Return [x, y] of the center of cell containing provided text 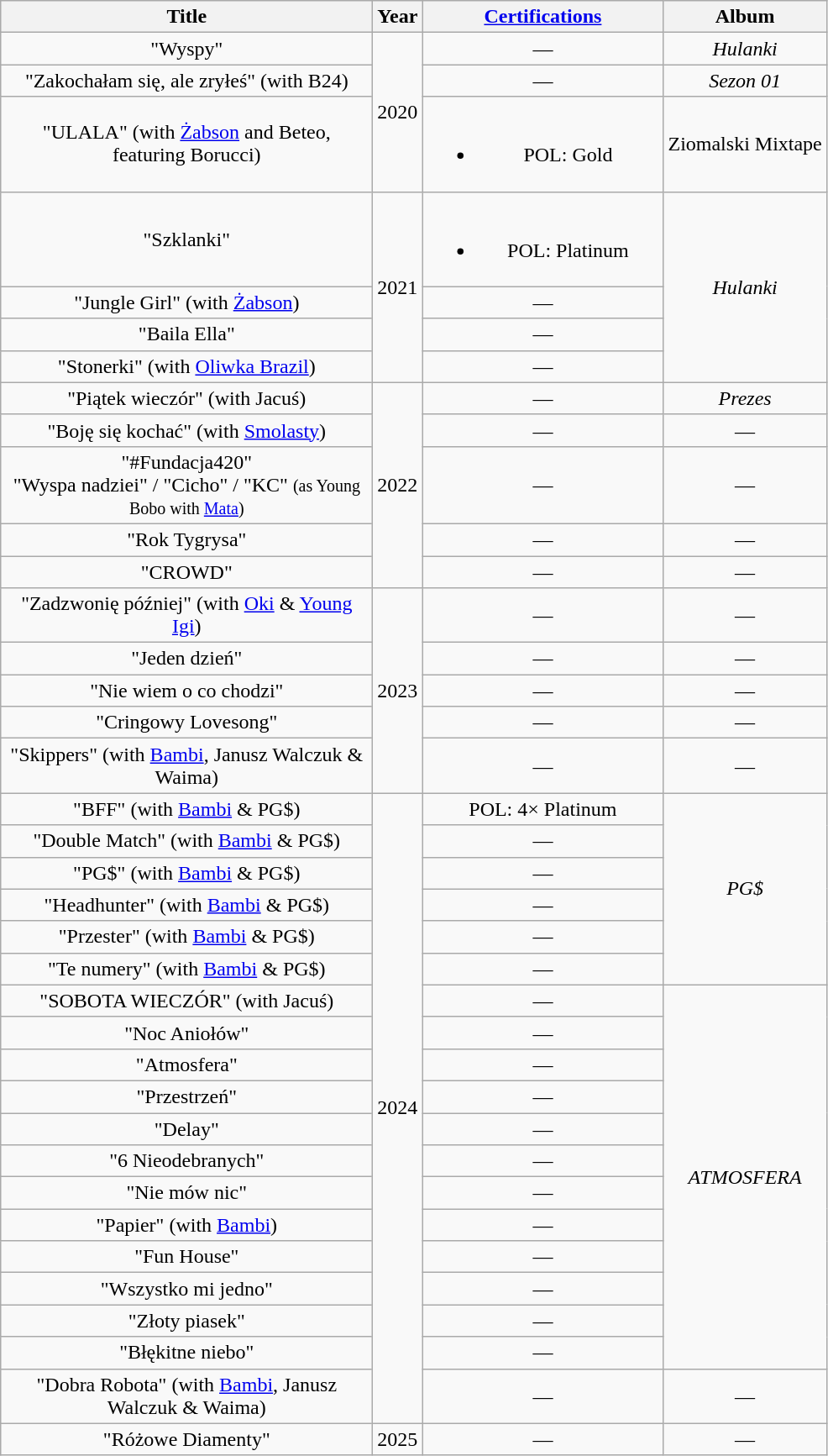
"Jungle Girl" (with Żabson) [186, 302]
"Dobra Robota" (with Bambi, Janusz Walczuk & Waima) [186, 1396]
Year [398, 17]
"PG$" (with Bambi & PG$) [186, 873]
"Różowe Diamenty" [186, 1439]
"Błękitne niebo" [186, 1353]
ATMOSFERA [745, 1176]
"ULALA" (with Żabson and Beteo, featuring Borucci) [186, 145]
Ziomalski Mixtape [745, 145]
"Stonerki" (with Oliwka Brazil) [186, 366]
"Nie mów nic" [186, 1193]
"Jeden dzień" [186, 659]
"SOBOTA WIECZÓR" (with Jacuś) [186, 1001]
POL: Gold [542, 145]
2025 [398, 1439]
Certifications [542, 17]
"Szklanki" [186, 239]
"Nie wiem o co chodzi" [186, 691]
"Rok Tygrysa" [186, 539]
2024 [398, 1108]
"6 Nieodebranych" [186, 1161]
"#Fundacja420""Wyspa nadziei" / "Cicho" / "KC" (as Young Bobo with Mata) [186, 485]
"Atmosfera" [186, 1064]
"Delay" [186, 1128]
"Wyspy" [186, 49]
"Noc Aniołów" [186, 1033]
"Te numery" (with Bambi & PG$) [186, 969]
"Fun House" [186, 1257]
"Cringowy Lovesong" [186, 723]
2020 [398, 113]
"Wszystko mi jedno" [186, 1289]
"Headhunter" (with Bambi & PG$) [186, 905]
"Złoty piasek" [186, 1321]
"Zadzwonię później" (with Oki & Young Igi) [186, 615]
"Baila Ella" [186, 334]
2023 [398, 691]
Title [186, 17]
"Zakochałam się, ale zryłeś" (with B24) [186, 81]
PG$ [745, 889]
"Papier" (with Bambi) [186, 1225]
"Boję się kochać" (with Smolasty) [186, 430]
2022 [398, 485]
2021 [398, 287]
"Przestrzeń" [186, 1096]
POL: Platinum [542, 239]
"Double Match" (with Bambi & PG$) [186, 841]
"BFF" (with Bambi & PG$) [186, 809]
"CROWD" [186, 572]
Album [745, 17]
Sezon 01 [745, 81]
"Przester" (with Bambi & PG$) [186, 937]
"Piątek wieczór" (with Jacuś) [186, 398]
"Skippers" (with Bambi, Janusz Walczuk & Waima) [186, 766]
POL: 4× Platinum [542, 809]
Prezes [745, 398]
